Identify which cell holds the provided text, then report its [x, y] central coordinate. 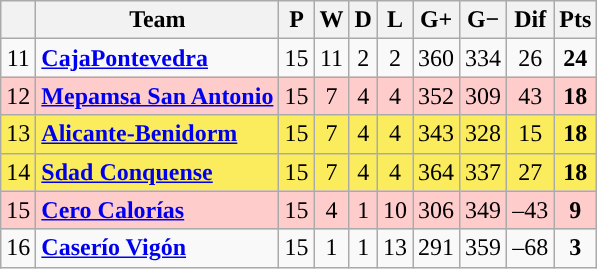
360 [436, 58]
309 [484, 96]
G− [484, 20]
14 [18, 172]
Mepamsa San Antonio [158, 96]
291 [436, 248]
43 [530, 96]
349 [484, 210]
Team [158, 20]
306 [436, 210]
343 [436, 134]
27 [530, 172]
364 [436, 172]
Pts [576, 20]
D [363, 20]
Dif [530, 20]
12 [18, 96]
26 [530, 58]
337 [484, 172]
G+ [436, 20]
3 [576, 248]
24 [576, 58]
10 [394, 210]
Alicante-Benidorm [158, 134]
P [296, 20]
Cero Calorías [158, 210]
9 [576, 210]
352 [436, 96]
Sdad Conquense [158, 172]
–43 [530, 210]
334 [484, 58]
359 [484, 248]
Caserío Vigón [158, 248]
W [332, 20]
L [394, 20]
328 [484, 134]
–68 [530, 248]
CajaPontevedra [158, 58]
16 [18, 248]
